Capture the cell that displays the provided text and extract its (x, y) central coordinate. 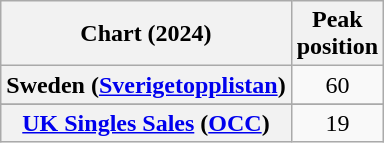
UK Singles Sales (OCC) (146, 123)
Chart (2024) (146, 34)
Peakposition (337, 34)
Sweden (Sverigetopplistan) (146, 85)
19 (337, 123)
60 (337, 85)
